Search for the cell housing the specified text and yield its (x, y) center coordinate. 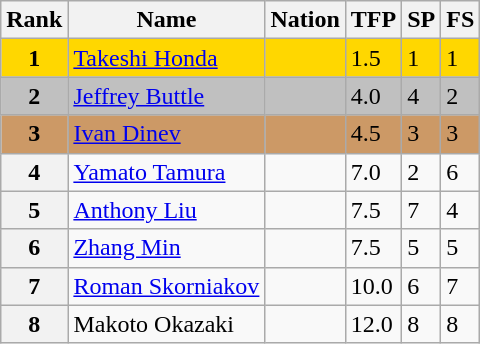
7.0 (373, 172)
Yamato Tamura (166, 172)
FS (460, 20)
4.5 (373, 134)
Jeffrey Buttle (166, 96)
Nation (305, 20)
Roman Skorniakov (166, 286)
Name (166, 20)
Zhang Min (166, 248)
TFP (373, 20)
4.0 (373, 96)
Anthony Liu (166, 210)
Takeshi Honda (166, 58)
SP (422, 20)
Rank (34, 20)
1.5 (373, 58)
10.0 (373, 286)
Makoto Okazaki (166, 324)
Ivan Dinev (166, 134)
12.0 (373, 324)
